Capture the cell that displays the provided text and extract its [X, Y] central coordinate. 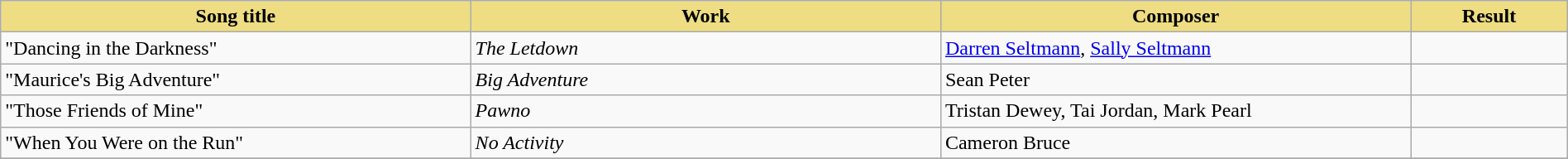
"Dancing in the Darkness" [236, 48]
"Those Friends of Mine" [236, 111]
Work [705, 17]
Result [1489, 17]
"Maurice's Big Adventure" [236, 79]
The Letdown [705, 48]
No Activity [705, 142]
"When You Were on the Run" [236, 142]
Cameron Bruce [1175, 142]
Song title [236, 17]
Sean Peter [1175, 79]
Darren Seltmann, Sally Seltmann [1175, 48]
Big Adventure [705, 79]
Pawno [705, 111]
Composer [1175, 17]
Tristan Dewey, Tai Jordan, Mark Pearl [1175, 111]
